Determine the [X, Y] coordinate at the center of the cell enclosing the given text.  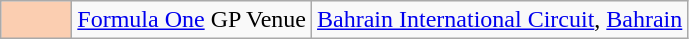
Bahrain International Circuit, Bahrain [500, 20]
Formula One GP Venue [192, 20]
